Detect which cell encompasses the target text, then output its (x, y) center coordinate. 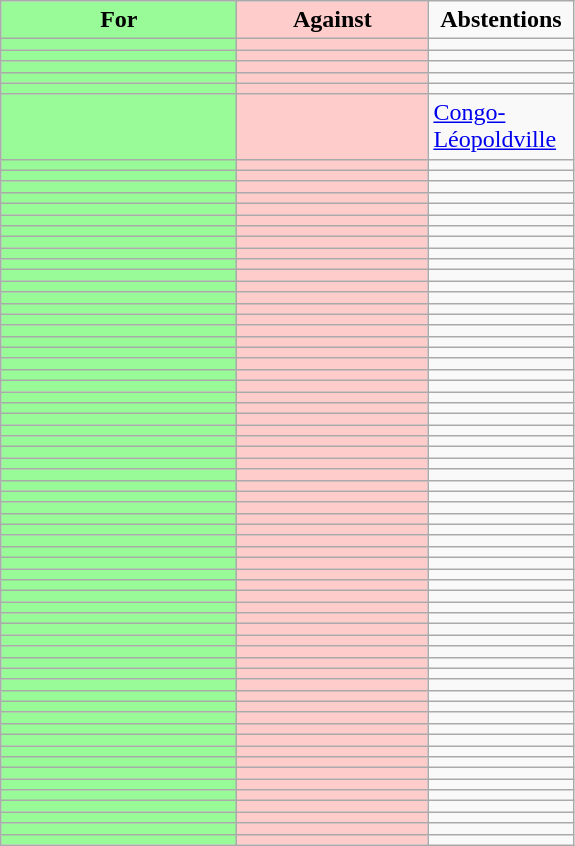
For (119, 20)
Abstentions (501, 20)
Congo-Léopoldville (501, 126)
Against (332, 20)
